Return the (X, Y) coordinate for the center point of the cell that contains the specified text.  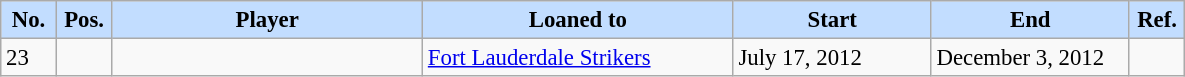
Ref. (1157, 20)
Loaned to (578, 20)
No. (29, 20)
Start (832, 20)
Player (268, 20)
Pos. (84, 20)
End (1030, 20)
December 3, 2012 (1030, 58)
Fort Lauderdale Strikers (578, 58)
23 (29, 58)
July 17, 2012 (832, 58)
